For the text-containing cell, return its midpoint in [x, y] coordinate format. 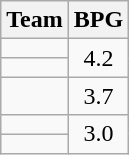
3.7 [98, 96]
4.2 [98, 58]
BPG [98, 20]
Team [35, 20]
3.0 [98, 134]
